Capture the cell that displays the provided text and extract its [x, y] central coordinate. 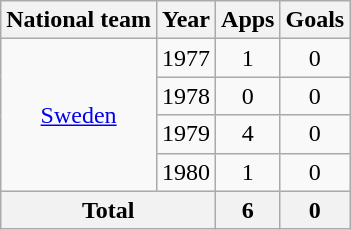
6 [248, 210]
1978 [186, 96]
Sweden [79, 115]
Apps [248, 20]
Total [108, 210]
4 [248, 134]
Year [186, 20]
1979 [186, 134]
1977 [186, 58]
National team [79, 20]
Goals [315, 20]
1980 [186, 172]
